Return [X, Y] of the center of cell containing provided text 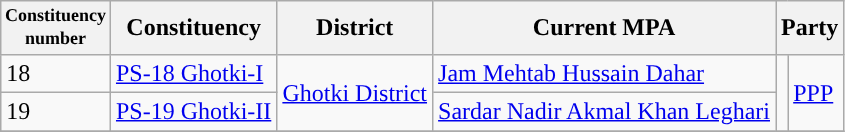
Jam Mehtab Hussain Dahar [604, 73]
18 [56, 73]
Constituency number [56, 28]
PPP [816, 92]
PS-18 Ghotki-I [193, 73]
Constituency [193, 28]
District [355, 28]
Ghotki District [355, 92]
19 [56, 111]
PS-19 Ghotki-II [193, 111]
Sardar Nadir Akmal Khan Leghari [604, 111]
Current MPA [604, 28]
Party [810, 28]
